Scan for the cell matching the given text and deliver its (X, Y) coordinate at center. 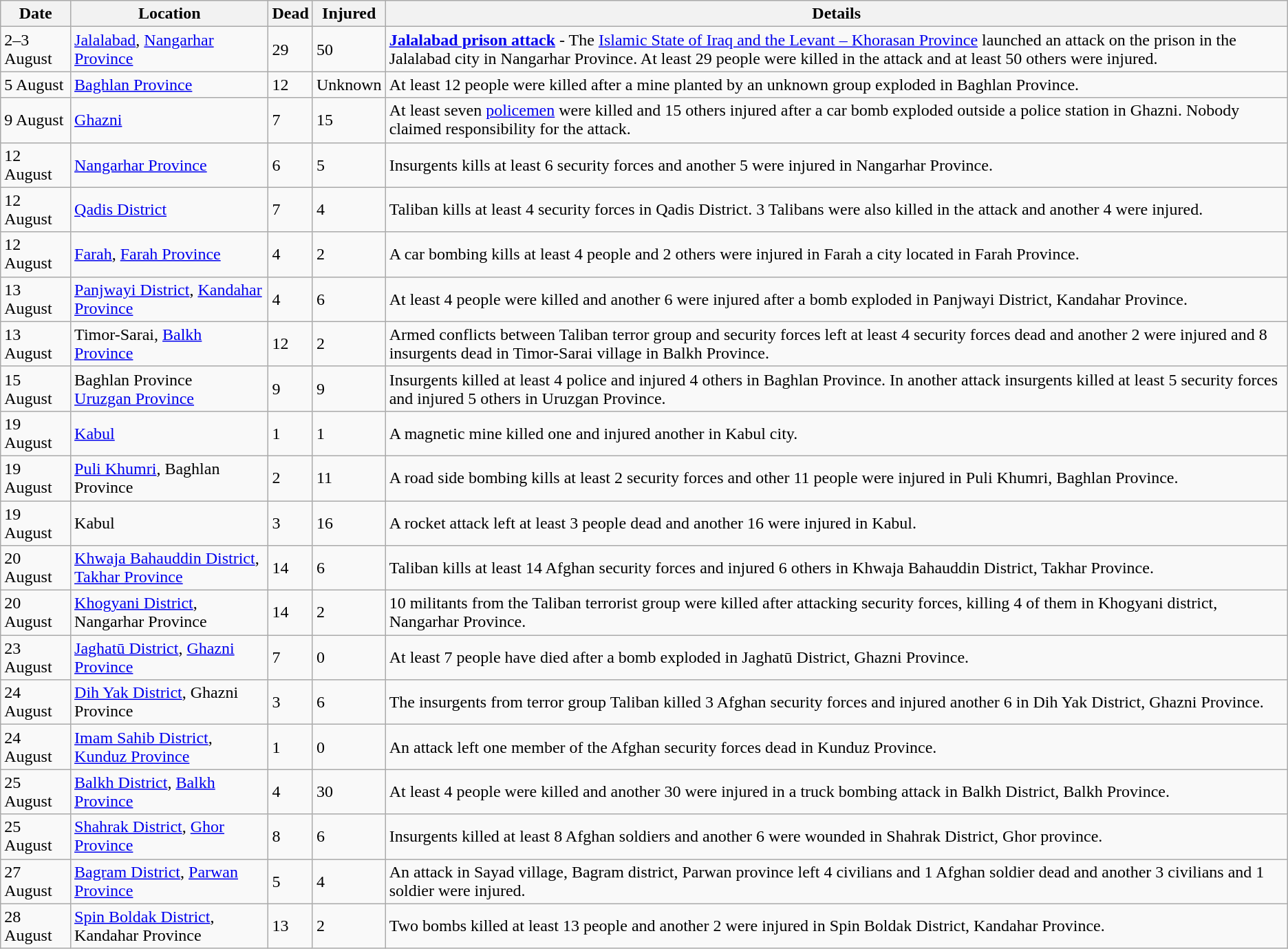
The insurgents from terror group Taliban killed 3 Afghan security forces and injured another 6 in Dih Yak District, Ghazni Province. (837, 702)
Location (169, 14)
Baghlan ProvinceUruzgan Province (169, 388)
Farah, Farah Province (169, 255)
30 (349, 791)
Ghazni (169, 120)
50 (349, 50)
Injured (349, 14)
A magnetic mine killed one and injured another in Kabul city. (837, 434)
9 August (36, 120)
At least 7 people have died after a bomb exploded in Jaghatū District, Ghazni Province. (837, 658)
29 (290, 50)
27 August (36, 881)
16 (349, 523)
Dih Yak District, Ghazni Province (169, 702)
Puli Khumri, Baghlan Province (169, 478)
Khwaja Bahauddin District, Takhar Province (169, 568)
Balkh District, Balkh Province (169, 791)
Date (36, 14)
Unknown (349, 85)
Insurgents kills at least 6 security forces and another 5 were injured in Nangarhar Province. (837, 165)
28 August (36, 926)
Jaghatū District, Ghazni Province (169, 658)
At least 4 people were killed and another 30 were injured in a truck bombing attack in Balkh District, Balkh Province. (837, 791)
2–3 August (36, 50)
An attack left one member of the Afghan security forces dead in Kunduz Province. (837, 747)
At least 12 people were killed after a mine planted by an unknown group exploded in Baghlan Province. (837, 85)
15 (349, 120)
Insurgents killed at least 8 Afghan soldiers and another 6 were wounded in Shahrak District, Ghor province. (837, 837)
Qadis District (169, 209)
Taliban kills at least 14 Afghan security forces and injured 6 others in Khwaja Bahauddin District, Takhar Province. (837, 568)
Taliban kills at least 4 security forces in Qadis District. 3 Talibans were also killed in the attack and another 4 were injured. (837, 209)
23 August (36, 658)
Shahrak District, Ghor Province (169, 837)
Khogyani District, Nangarhar Province (169, 612)
A car bombing kills at least 4 people and 2 others were injured in Farah a city located in Farah Province. (837, 255)
At least 4 people were killed and another 6 were injured after a bomb exploded in Panjwayi District, Kandahar Province. (837, 299)
Dead (290, 14)
A rocket attack left at least 3 people dead and another 16 were injured in Kabul. (837, 523)
13 (290, 926)
Timor-Sarai, Balkh Province (169, 344)
Details (837, 14)
Imam Sahib District, Kunduz Province (169, 747)
Panjwayi District, Kandahar Province (169, 299)
A road side bombing kills at least 2 security forces and other 11 people were injured in Puli Khumri, Baghlan Province. (837, 478)
5 August (36, 85)
11 (349, 478)
Bagram District, Parwan Province (169, 881)
Jalalabad, Nangarhar Province (169, 50)
Nangarhar Province (169, 165)
8 (290, 837)
15 August (36, 388)
Two bombs killed at least 13 people and another 2 were injured in Spin Boldak District, Kandahar Province. (837, 926)
Baghlan Province (169, 85)
Spin Boldak District, Kandahar Province (169, 926)
